Provide the (X, Y) coordinate of the cell's center where the given text is located.  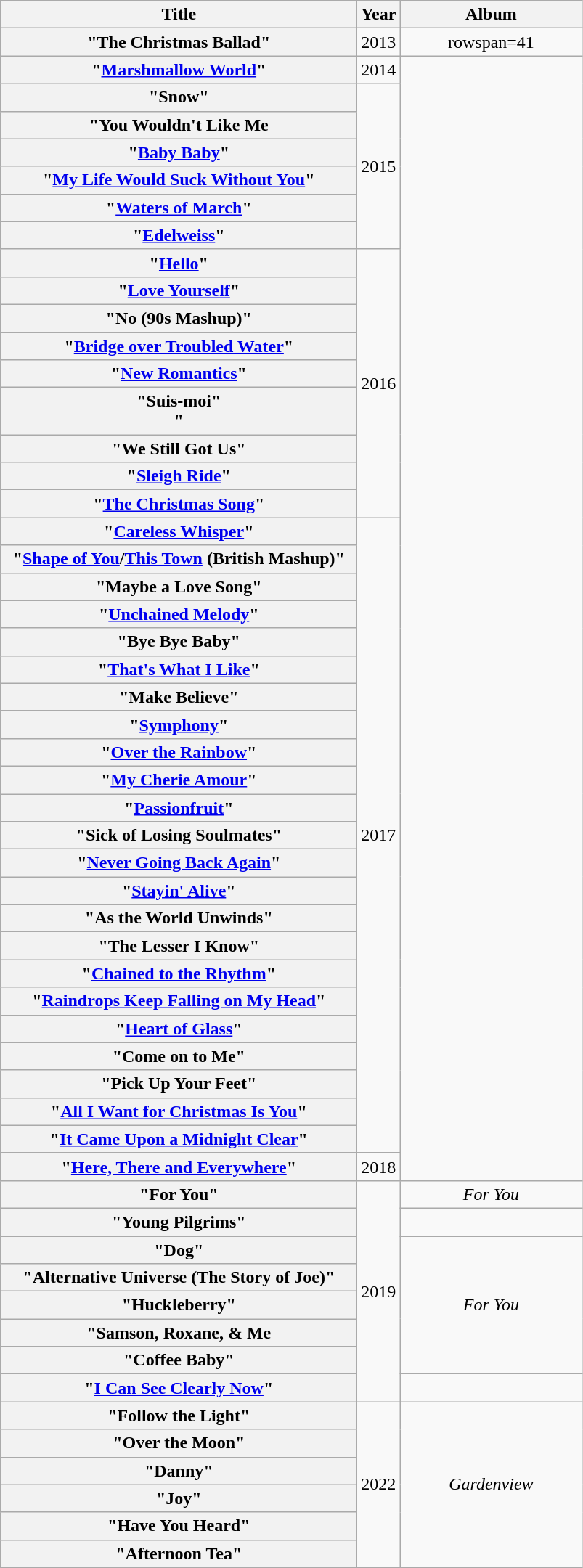
"My Life Would Suck Without You" (179, 180)
"All I Want for Christmas Is You" (179, 1111)
"Marshmallow World" (179, 70)
"Chained to the Rhythm" (179, 973)
"Heart of Glass" (179, 1029)
"Love Yourself" (179, 290)
"As the World Unwinds" (179, 918)
"No (90s Mashup)" (179, 318)
"Young Pilgrims" (179, 1222)
Album (491, 15)
"Bye Bye Baby" (179, 642)
"The Lesser I Know" (179, 946)
"Come on to Me" (179, 1056)
2015 (379, 166)
"Huckleberry" (179, 1305)
"My Cherie Amour" (179, 780)
"Have You Heard" (179, 1526)
"For You" (179, 1194)
"Symphony" (179, 724)
"Waters of March" (179, 208)
"Coffee Baby" (179, 1360)
"Joy" (179, 1498)
"Never Going Back Again" (179, 863)
"Stayin' Alive" (179, 891)
"Unchained Melody" (179, 614)
2019 (379, 1291)
"Make Believe" (179, 697)
2016 (379, 383)
2014 (379, 70)
"Sick of Losing Soulmates" (179, 836)
"Sleigh Ride" (179, 476)
"Baby Baby" (179, 152)
"You Wouldn't Like Me (179, 125)
"Maybe a Love Song" (179, 587)
"Suis-moi" " (179, 411)
2013 (379, 42)
"Afternoon Tea" (179, 1553)
"Snow" (179, 97)
"Alternative Universe (The Story of Joe)" (179, 1278)
"We Still Got Us" (179, 449)
"Edelweiss" (179, 235)
"Bridge over Troubled Water" (179, 346)
"Over the Moon" (179, 1443)
Gardenview (491, 1485)
"It Came Upon a Midnight Clear" (179, 1139)
"Shape of You/This Town (British Mashup)" (179, 559)
2018 (379, 1167)
"Samson, Roxane, & Me (179, 1333)
"Over the Rainbow" (179, 752)
"Careless Whisper" (179, 531)
"New Romantics" (179, 374)
"Follow the Light" (179, 1416)
"Passionfruit" (179, 808)
"Danny" (179, 1471)
rowspan=41 (491, 42)
Title (179, 15)
"I Can See Clearly Now" (179, 1388)
"Raindrops Keep Falling on My Head" (179, 1001)
"The Christmas Ballad" (179, 42)
"The Christmas Song" (179, 504)
2017 (379, 835)
Year (379, 15)
2022 (379, 1485)
"Dog" (179, 1249)
"Pick Up Your Feet" (179, 1084)
"That's What I Like" (179, 669)
"Here, There and Everywhere" (179, 1167)
"Hello" (179, 263)
